Identify which cell holds the provided text, then report its (X, Y) central coordinate. 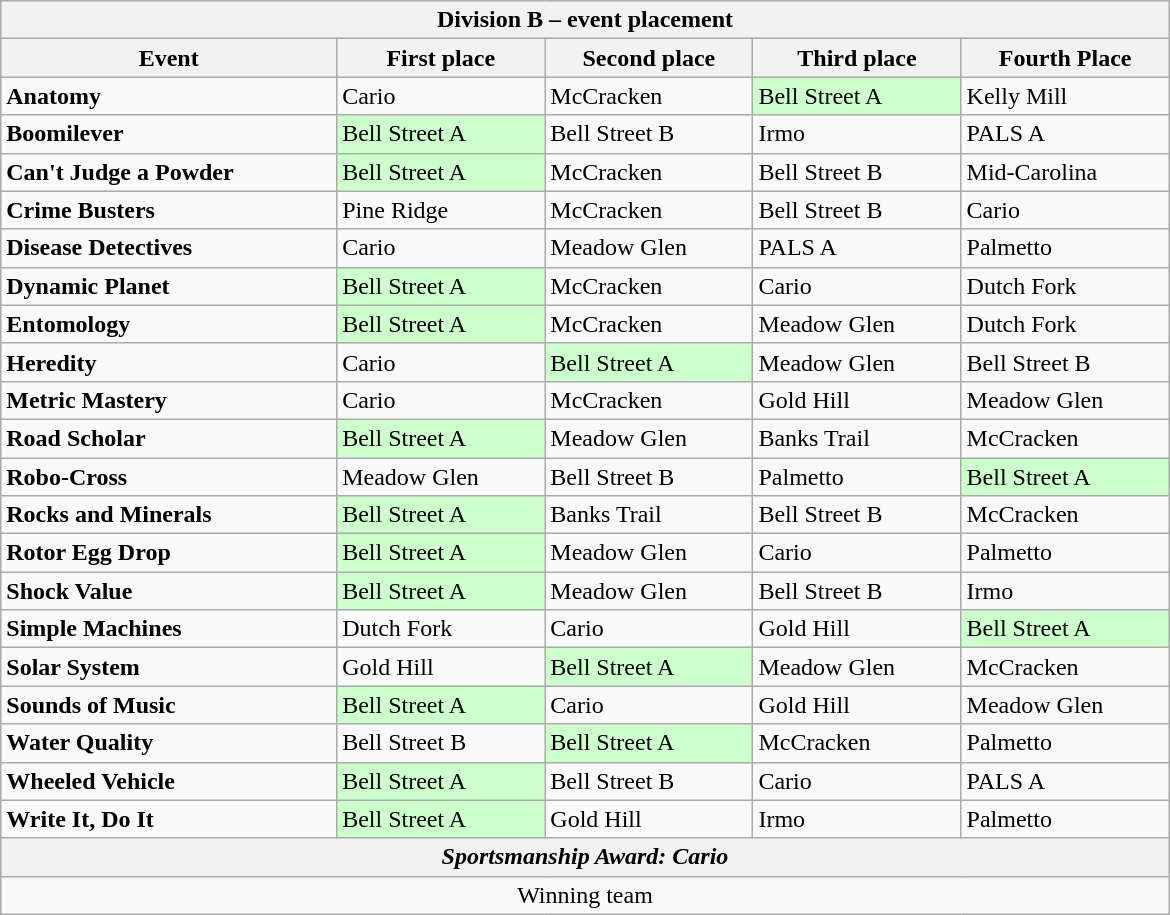
Dynamic Planet (169, 286)
Rotor Egg Drop (169, 553)
Shock Value (169, 591)
Crime Busters (169, 210)
Entomology (169, 324)
Solar System (169, 667)
First place (441, 58)
Road Scholar (169, 438)
Sounds of Music (169, 705)
Fourth Place (1065, 58)
Write It, Do It (169, 819)
Simple Machines (169, 629)
Heredity (169, 362)
Disease Detectives (169, 248)
Rocks and Minerals (169, 515)
Wheeled Vehicle (169, 781)
Sportsmanship Award: Cario (585, 857)
Event (169, 58)
Division B – event placement (585, 20)
Boomilever (169, 134)
Mid-Carolina (1065, 172)
Second place (649, 58)
Anatomy (169, 96)
Kelly Mill (1065, 96)
Winning team (585, 895)
Pine Ridge (441, 210)
Metric Mastery (169, 400)
Can't Judge a Powder (169, 172)
Robo-Cross (169, 477)
Third place (857, 58)
Water Quality (169, 743)
